Detect which cell encompasses the target text, then output its [x, y] center coordinate. 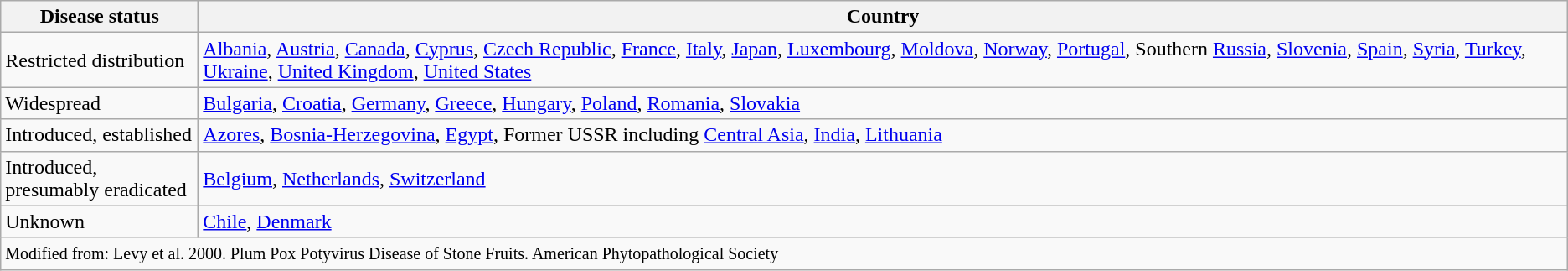
Disease status [100, 17]
Widespread [100, 103]
Restricted distribution [100, 60]
Bulgaria, Croatia, Germany, Greece, Hungary, Poland, Romania, Slovakia [883, 103]
Modified from: Levy et al. 2000. Plum Pox Potyvirus Disease of Stone Fruits. American Phytopathological Society [784, 253]
Introduced, established [100, 135]
Belgium, Netherlands, Switzerland [883, 178]
Country [883, 17]
Chile, Denmark [883, 221]
Introduced, presumably eradicated [100, 178]
Azores, Bosnia-Herzegovina, Egypt, Former USSR including Central Asia, India, Lithuania [883, 135]
Unknown [100, 221]
